Locate the cell with the specified text and output its [x, y] center coordinate. 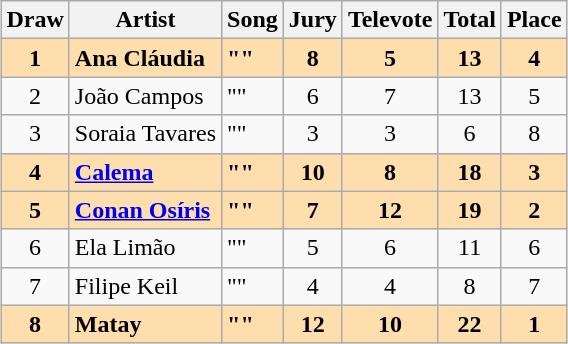
Song [253, 20]
11 [470, 248]
Calema [145, 172]
Matay [145, 324]
22 [470, 324]
Place [534, 20]
Conan Osíris [145, 210]
Soraia Tavares [145, 134]
Televote [390, 20]
Ela Limão [145, 248]
João Campos [145, 96]
Ana Cláudia [145, 58]
Artist [145, 20]
Jury [312, 20]
18 [470, 172]
Total [470, 20]
19 [470, 210]
Draw [35, 20]
Filipe Keil [145, 286]
